Scan for the cell matching the given text and deliver its [X, Y] coordinate at center. 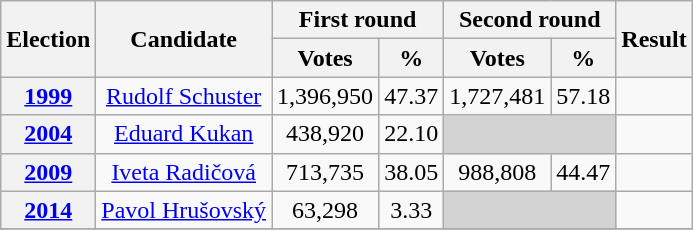
44.47 [584, 172]
438,920 [326, 134]
2014 [48, 210]
3.33 [412, 210]
57.18 [584, 96]
38.05 [412, 172]
988,808 [498, 172]
1,727,481 [498, 96]
Rudolf Schuster [184, 96]
Pavol Hrušovský [184, 210]
Iveta Radičová [184, 172]
Result [654, 39]
1999 [48, 96]
Second round [530, 20]
Eduard Kukan [184, 134]
47.37 [412, 96]
2004 [48, 134]
Election [48, 39]
63,298 [326, 210]
First round [358, 20]
1,396,950 [326, 96]
2009 [48, 172]
Candidate [184, 39]
22.10 [412, 134]
713,735 [326, 172]
